For the text-containing cell, return its midpoint in (X, Y) coordinate format. 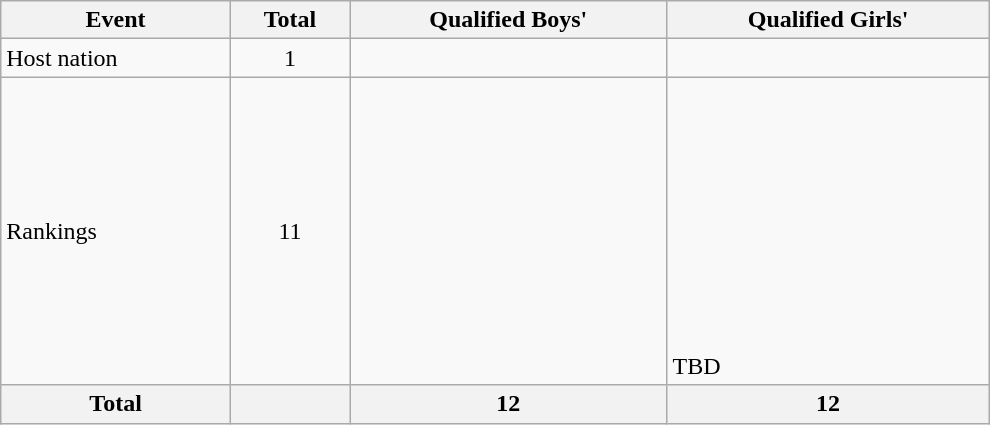
Qualified Girls' (828, 20)
Rankings (116, 231)
11 (290, 231)
TBD (828, 231)
Event (116, 20)
Qualified Boys' (508, 20)
1 (290, 58)
Host nation (116, 58)
